For the text-containing cell, return its midpoint in [X, Y] coordinate format. 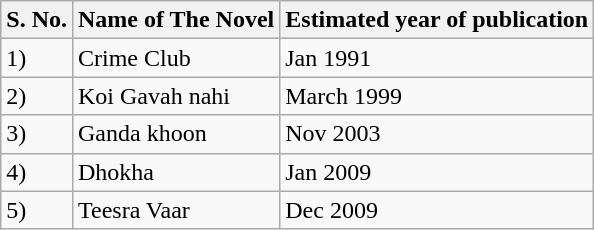
5) [37, 210]
2) [37, 96]
Name of The Novel [176, 20]
Jan 2009 [437, 172]
4) [37, 172]
Estimated year of publication [437, 20]
Dhokha [176, 172]
Koi Gavah nahi [176, 96]
Dec 2009 [437, 210]
Teesra Vaar [176, 210]
Jan 1991 [437, 58]
Crime Club [176, 58]
1) [37, 58]
Ganda khoon [176, 134]
March 1999 [437, 96]
S. No. [37, 20]
3) [37, 134]
Nov 2003 [437, 134]
